Find where the given text appears and provide that cell's center as [X, Y] coordinate. 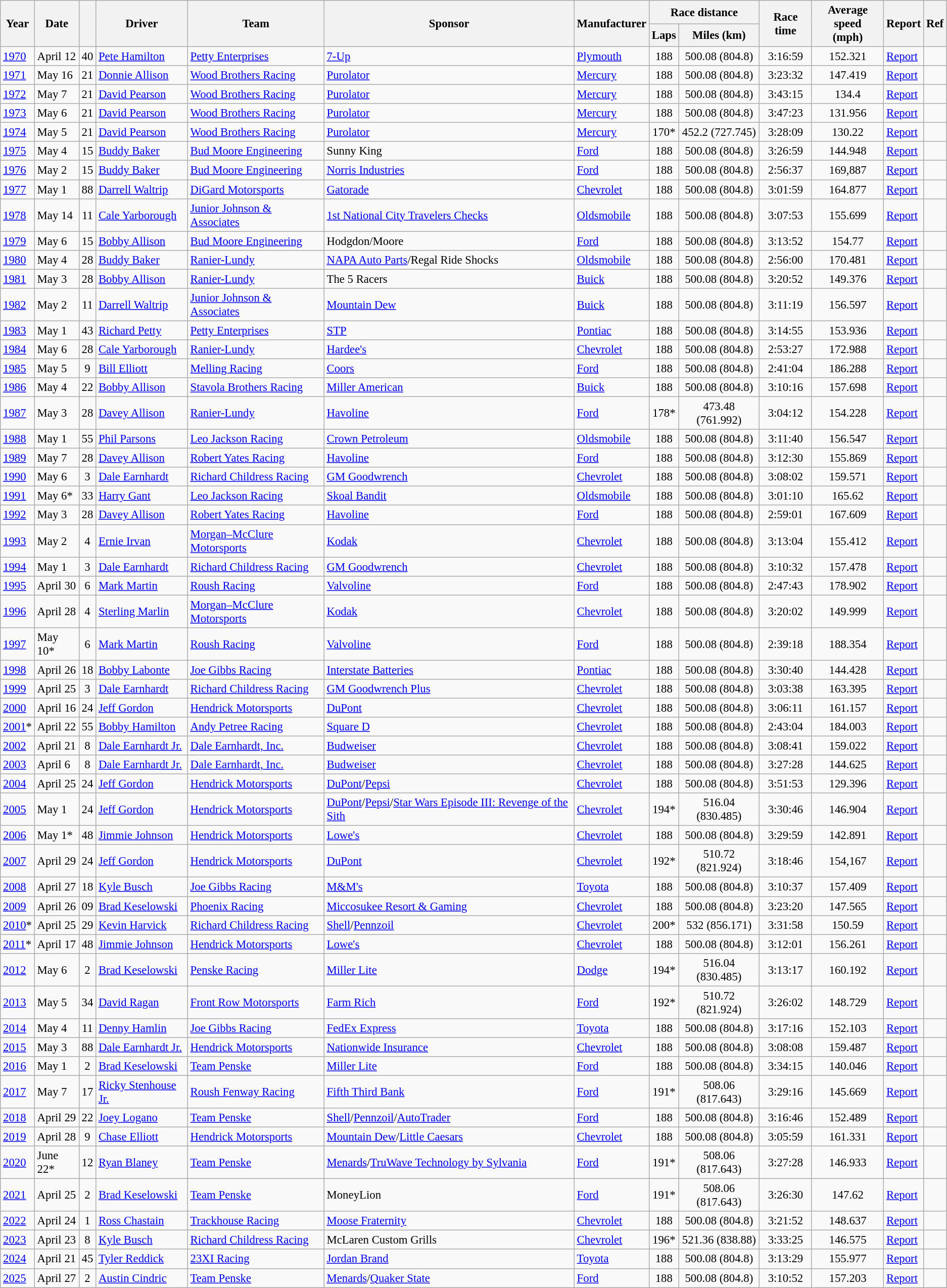
Donnie Allison [142, 75]
Gatorade [449, 189]
Manufacturer [611, 24]
145.669 [847, 1092]
144.625 [847, 765]
3:33:25 [786, 1240]
3:08:41 [786, 746]
May 16 [57, 75]
3:13:04 [786, 540]
Race time [786, 24]
3:26:59 [786, 151]
3:13:52 [786, 241]
3:11:40 [786, 439]
Miles (km) [719, 35]
3:11:19 [786, 305]
Hodgdon/Moore [449, 241]
140.046 [847, 1066]
Driver [142, 24]
DuPont/Pepsi/Star Wars Episode III: Revenge of the Sith [449, 809]
1973 [18, 113]
1984 [18, 350]
1998 [18, 670]
3:51:53 [786, 784]
3:17:16 [786, 1028]
3:10:16 [786, 387]
159.022 [847, 746]
Pete Hamilton [142, 57]
170.481 [847, 260]
157.478 [847, 567]
1985 [18, 368]
152.489 [847, 1118]
3:14:55 [786, 330]
2002 [18, 746]
1979 [18, 241]
12 [87, 1163]
Tyler Reddick [142, 1259]
2025 [18, 1278]
3:12:01 [786, 944]
2004 [18, 784]
153.936 [847, 330]
Joey Logano [142, 1118]
2:39:18 [786, 645]
Ernie Irvan [142, 540]
Laps [664, 35]
159.571 [847, 477]
Shell/Pennzoil/AutoTrader [449, 1118]
Shell/Pennzoil [449, 925]
3:28:09 [786, 132]
165.62 [847, 496]
1st National City Travelers Checks [449, 215]
1994 [18, 567]
2:53:27 [786, 350]
Farm Rich [449, 1002]
May 14 [57, 215]
GM Goodwrench Plus [449, 689]
1977 [18, 189]
152.103 [847, 1028]
23XI Racing [256, 1259]
Miller American [449, 387]
2022 [18, 1221]
2015 [18, 1047]
157.203 [847, 1278]
3:16:59 [786, 57]
3:23:32 [786, 75]
Harry Gant [142, 496]
David Ragan [142, 1002]
3:13:29 [786, 1259]
196* [664, 1240]
2:41:04 [786, 368]
Roush Fenway Racing [256, 1092]
2020 [18, 1163]
2009 [18, 906]
April 12 [57, 57]
161.331 [847, 1137]
152.321 [847, 57]
Coors [449, 368]
3:18:46 [786, 861]
Andy Petree Racing [256, 727]
NAPA Auto Parts/Regal Ride Shocks [449, 260]
Nationwide Insurance [449, 1047]
3:23:20 [786, 906]
Ross Chastain [142, 1221]
Melling Racing [256, 368]
M&M's [449, 887]
McLaren Custom Grills [449, 1240]
May 6* [57, 496]
3:29:59 [786, 835]
April 24 [57, 1221]
Bobby Hamilton [142, 727]
200* [664, 925]
3:16:46 [786, 1118]
DiGard Motorsports [256, 189]
Phil Parsons [142, 439]
1991 [18, 496]
Interstate Batteries [449, 670]
184.003 [847, 727]
Miccosukee Resort & Gaming [449, 906]
156.547 [847, 439]
147.62 [847, 1195]
Trackhouse Racing [256, 1221]
147.419 [847, 75]
1 [87, 1221]
Fifth Third Bank [449, 1092]
Menards/TruWave Technology by Sylvania [449, 1163]
1974 [18, 132]
7-Up [449, 57]
3:12:30 [786, 458]
169,887 [847, 170]
MoneyLion [449, 1195]
2023 [18, 1240]
Square D [449, 727]
2:56:00 [786, 260]
Phoenix Racing [256, 906]
1989 [18, 458]
2005 [18, 809]
160.192 [847, 970]
2016 [18, 1066]
2:56:37 [786, 170]
150.59 [847, 925]
3:10:52 [786, 1278]
154.228 [847, 413]
156.597 [847, 305]
Plymouth [611, 57]
1970 [18, 57]
Hardee's [449, 350]
Crown Petroleum [449, 439]
170* [664, 132]
1988 [18, 439]
Front Row Motorsports [256, 1002]
Sterling Marlin [142, 611]
2014 [18, 1028]
144.428 [847, 670]
134.4 [847, 94]
2024 [18, 1259]
146.933 [847, 1163]
Mountain Dew/Little Caesars [449, 1137]
3:10:32 [786, 567]
1982 [18, 305]
3:01:10 [786, 496]
Richard Petty [142, 330]
3:20:52 [786, 279]
473.48 (761.992) [719, 413]
1972 [18, 94]
1981 [18, 279]
Menards/Quaker State [449, 1278]
3:31:58 [786, 925]
3:13:17 [786, 970]
3:10:37 [786, 887]
Year [18, 24]
1999 [18, 689]
2:59:01 [786, 515]
33 [87, 496]
3:20:02 [786, 611]
155.977 [847, 1259]
452.2 (727.745) [719, 132]
1987 [18, 413]
1975 [18, 151]
3:05:59 [786, 1137]
The 5 Racers [449, 279]
Ryan Blaney [142, 1163]
532 (856.171) [719, 925]
155.699 [847, 215]
1976 [18, 170]
Kevin Harvick [142, 925]
June 22* [57, 1163]
2011* [18, 944]
142.891 [847, 835]
1990 [18, 477]
3:03:38 [786, 689]
Team [256, 24]
1996 [18, 611]
3:29:16 [786, 1092]
129.396 [847, 784]
2007 [18, 861]
FedEx Express [449, 1028]
2008 [18, 887]
Mountain Dew [449, 305]
Bobby Labonte [142, 670]
149.999 [847, 611]
Ref [935, 24]
3:26:02 [786, 1002]
188.354 [847, 645]
Skoal Bandit [449, 496]
2013 [18, 1002]
Jordan Brand [449, 1259]
146.575 [847, 1240]
1980 [18, 260]
131.956 [847, 113]
Bill Elliott [142, 368]
1997 [18, 645]
45 [87, 1259]
148.729 [847, 1002]
Dodge [611, 970]
1986 [18, 387]
144.948 [847, 151]
1992 [18, 515]
149.376 [847, 279]
April 16 [57, 708]
Chase Elliott [142, 1137]
130.22 [847, 132]
148.637 [847, 1221]
34 [87, 1002]
161.157 [847, 708]
2017 [18, 1092]
3:07:53 [786, 215]
April 6 [57, 765]
1978 [18, 215]
3:21:52 [786, 1221]
May 10* [57, 645]
Penske Racing [256, 970]
178.902 [847, 585]
Race distance [704, 12]
159.487 [847, 1047]
Average speed(mph) [847, 24]
1993 [18, 540]
Austin Cindric [142, 1278]
3:47:23 [786, 113]
3:26:30 [786, 1195]
156.261 [847, 944]
3:06:11 [786, 708]
521.36 (838.88) [719, 1240]
2003 [18, 765]
178* [664, 413]
2019 [18, 1137]
164.877 [847, 189]
17 [87, 1092]
1995 [18, 585]
April 22 [57, 727]
155.412 [847, 540]
May 1* [57, 835]
2006 [18, 835]
April 23 [57, 1240]
2:43:04 [786, 727]
3:08:08 [786, 1047]
DuPont/Pepsi [449, 784]
3:08:02 [786, 477]
April 30 [57, 585]
157.698 [847, 387]
2010* [18, 925]
1971 [18, 75]
186.288 [847, 368]
172.988 [847, 350]
Stavola Brothers Racing [256, 387]
146.904 [847, 809]
Ricky Stenhouse Jr. [142, 1092]
155.869 [847, 458]
167.609 [847, 515]
April 17 [57, 944]
Moose Fraternity [449, 1221]
163.395 [847, 689]
2:47:43 [786, 585]
154,167 [847, 861]
2012 [18, 970]
Sunny King [449, 151]
147.565 [847, 906]
3:43:15 [786, 94]
43 [87, 330]
2001* [18, 727]
3:01:59 [786, 189]
40 [87, 57]
2021 [18, 1195]
29 [87, 925]
157.409 [847, 887]
3:30:46 [786, 809]
3:34:15 [786, 1066]
2018 [18, 1118]
Norris Industries [449, 170]
3:30:40 [786, 670]
154.77 [847, 241]
STP [449, 330]
3:04:12 [786, 413]
1983 [18, 330]
Sponsor [449, 24]
2000 [18, 708]
Date [57, 24]
09 [87, 906]
Denny Hamlin [142, 1028]
